Detect which cell encompasses the target text, then output its (x, y) center coordinate. 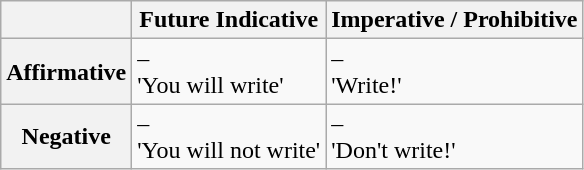
– 'You will not write' (229, 136)
Affirmative (66, 72)
– 'You will write' (229, 72)
Negative (66, 136)
Imperative / Prohibitive (454, 20)
– 'Don't write!' (454, 136)
Future Indicative (229, 20)
– 'Write!' (454, 72)
